Locate the cell with the specified text and output its (X, Y) center coordinate. 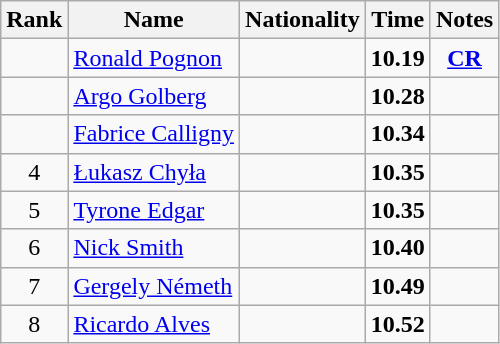
Fabrice Calligny (154, 134)
10.19 (398, 58)
Time (398, 20)
10.40 (398, 248)
Ronald Pognon (154, 58)
10.28 (398, 96)
Ricardo Alves (154, 324)
Tyrone Edgar (154, 210)
Argo Golberg (154, 96)
6 (34, 248)
7 (34, 286)
4 (34, 172)
Łukasz Chyła (154, 172)
Nationality (303, 20)
Name (154, 20)
10.49 (398, 286)
10.34 (398, 134)
Rank (34, 20)
5 (34, 210)
CR (464, 58)
Notes (464, 20)
8 (34, 324)
Gergely Németh (154, 286)
10.52 (398, 324)
Nick Smith (154, 248)
